Find where the given text appears and provide that cell's center as (X, Y) coordinate. 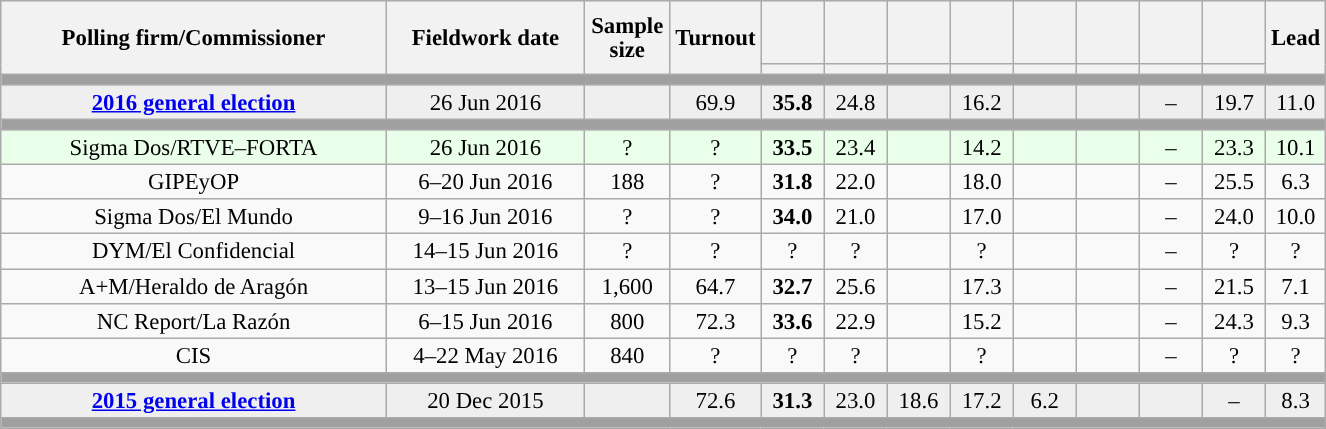
32.7 (792, 286)
Sigma Dos/RTVE–FORTA (194, 148)
10.1 (1296, 148)
34.0 (792, 218)
23.0 (856, 400)
7.1 (1296, 286)
18.6 (918, 400)
33.5 (792, 148)
GIPEyOP (194, 182)
22.0 (856, 182)
19.7 (1234, 102)
16.2 (982, 102)
840 (627, 356)
25.6 (856, 286)
31.3 (792, 400)
24.8 (856, 102)
CIS (194, 356)
A+M/Heraldo de Aragón (194, 286)
2016 general election (194, 102)
25.5 (1234, 182)
NC Report/La Razón (194, 320)
11.0 (1296, 102)
72.6 (716, 400)
6–20 Jun 2016 (485, 182)
72.3 (716, 320)
Polling firm/Commissioner (194, 38)
4–22 May 2016 (485, 356)
20 Dec 2015 (485, 400)
17.0 (982, 218)
8.3 (1296, 400)
21.5 (1234, 286)
188 (627, 182)
23.4 (856, 148)
Fieldwork date (485, 38)
9.3 (1296, 320)
21.0 (856, 218)
69.9 (716, 102)
15.2 (982, 320)
35.8 (792, 102)
23.3 (1234, 148)
14–15 Jun 2016 (485, 252)
2015 general election (194, 400)
64.7 (716, 286)
6.2 (1044, 400)
800 (627, 320)
17.2 (982, 400)
33.6 (792, 320)
24.0 (1234, 218)
DYM/El Confidencial (194, 252)
1,600 (627, 286)
Sigma Dos/El Mundo (194, 218)
22.9 (856, 320)
Lead (1296, 38)
18.0 (982, 182)
Sample size (627, 38)
10.0 (1296, 218)
24.3 (1234, 320)
13–15 Jun 2016 (485, 286)
17.3 (982, 286)
6.3 (1296, 182)
Turnout (716, 38)
31.8 (792, 182)
14.2 (982, 148)
6–15 Jun 2016 (485, 320)
9–16 Jun 2016 (485, 218)
